Pinpoint the cell where the given text exists, returning its (x, y) midpoint coordinate. 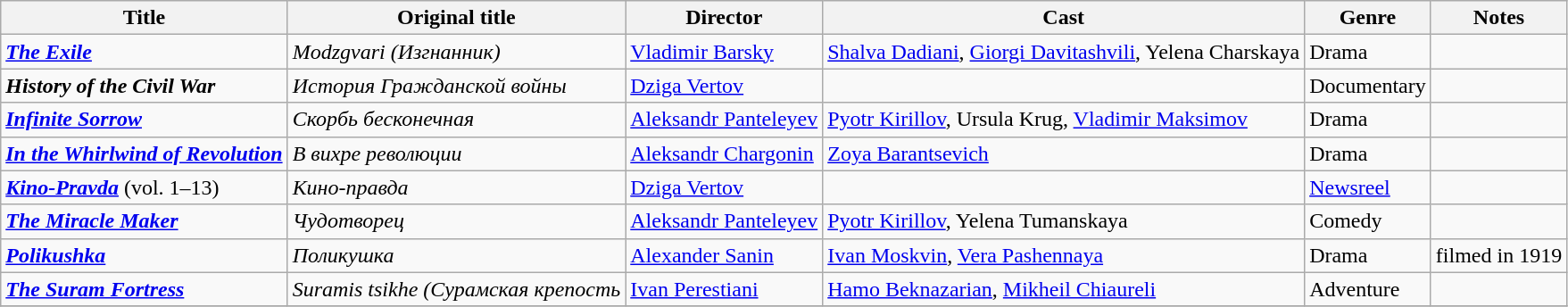
In the Whirlwind of Revolution (145, 153)
filmed in 1919 (1498, 255)
Aleksandr Chargonin (725, 153)
Title (145, 18)
Newsreel (1368, 187)
Чудотворец (457, 221)
Hamo Beknazarian, Mikheil Chiaureli (1064, 289)
Kino-Pravda (vol. 1–13) (145, 187)
Pyotr Kirillov, Ursula Krug, Vladimir Maksimov (1064, 120)
The Miracle Maker (145, 221)
Suramis tsikhe (Сурамская крепость (457, 289)
Ivan Perestiani (725, 289)
Скорбь бесконечная (457, 120)
Zoya Barantsevich (1064, 153)
Cast (1064, 18)
Documentary (1368, 86)
History of the Civil War (145, 86)
Comedy (1368, 221)
Alexander Sanin (725, 255)
Polikushka (145, 255)
The Suram Fortress (145, 289)
Original title (457, 18)
Modzgvari (Изгнанник) (457, 52)
Director (725, 18)
В вихре революции (457, 153)
Adventure (1368, 289)
Pyotr Kirillov, Yelena Tumanskaya (1064, 221)
Поликушка (457, 255)
Notes (1498, 18)
Ivan Moskvin, Vera Pashennaya (1064, 255)
История Гражданской войны (457, 86)
The Exile (145, 52)
Infinite Sorrow (145, 120)
Genre (1368, 18)
Vladimir Barsky (725, 52)
Shalva Dadiani, Giorgi Davitashvili, Yelena Charskaya (1064, 52)
Кино-правда (457, 187)
